Search for the cell housing the specified text and yield its (X, Y) center coordinate. 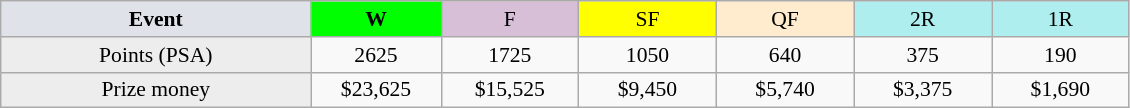
$3,375 (923, 90)
2625 (376, 55)
1R (1061, 19)
Event (156, 19)
2R (923, 19)
$23,625 (376, 90)
640 (785, 55)
$5,740 (785, 90)
Prize money (156, 90)
375 (923, 55)
SF (648, 19)
1725 (510, 55)
F (510, 19)
$15,525 (510, 90)
$9,450 (648, 90)
$1,690 (1061, 90)
W (376, 19)
190 (1061, 55)
1050 (648, 55)
QF (785, 19)
Points (PSA) (156, 55)
